Detect which cell encompasses the target text, then output its (x, y) center coordinate. 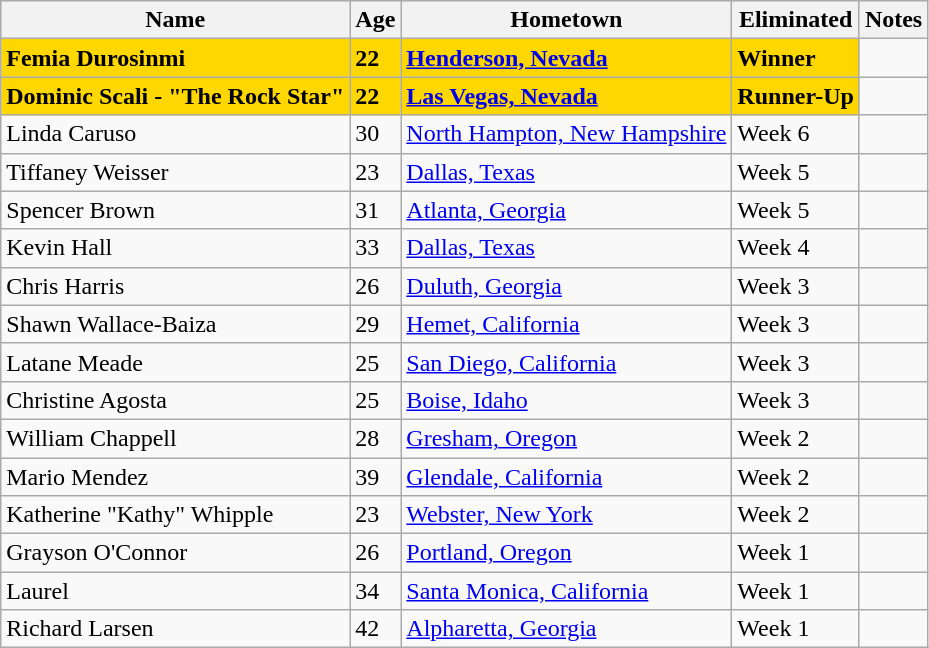
Portland, Oregon (566, 553)
Mario Mendez (176, 477)
Richard Larsen (176, 629)
Hometown (566, 20)
Femia Durosinmi (176, 58)
Week 6 (796, 134)
29 (376, 324)
North Hampton, New Hampshire (566, 134)
Christine Agosta (176, 400)
Notes (893, 20)
Webster, New York (566, 515)
Henderson, Nevada (566, 58)
William Chappell (176, 438)
Dominic Scali - "The Rock Star" (176, 96)
Winner (796, 58)
28 (376, 438)
Shawn Wallace-Baiza (176, 324)
Runner-Up (796, 96)
Laurel (176, 591)
Hemet, California (566, 324)
Spencer Brown (176, 210)
34 (376, 591)
Grayson O'Connor (176, 553)
Glendale, California (566, 477)
Week 4 (796, 248)
Eliminated (796, 20)
Santa Monica, California (566, 591)
Latane Meade (176, 362)
Chris Harris (176, 286)
Duluth, Georgia (566, 286)
San Diego, California (566, 362)
42 (376, 629)
39 (376, 477)
Kevin Hall (176, 248)
Atlanta, Georgia (566, 210)
Linda Caruso (176, 134)
Name (176, 20)
Katherine "Kathy" Whipple (176, 515)
31 (376, 210)
Age (376, 20)
Boise, Idaho (566, 400)
Alpharetta, Georgia (566, 629)
30 (376, 134)
Gresham, Oregon (566, 438)
33 (376, 248)
Las Vegas, Nevada (566, 96)
Tiffaney Weisser (176, 172)
